Locate the cell with the specified text and output its (x, y) center coordinate. 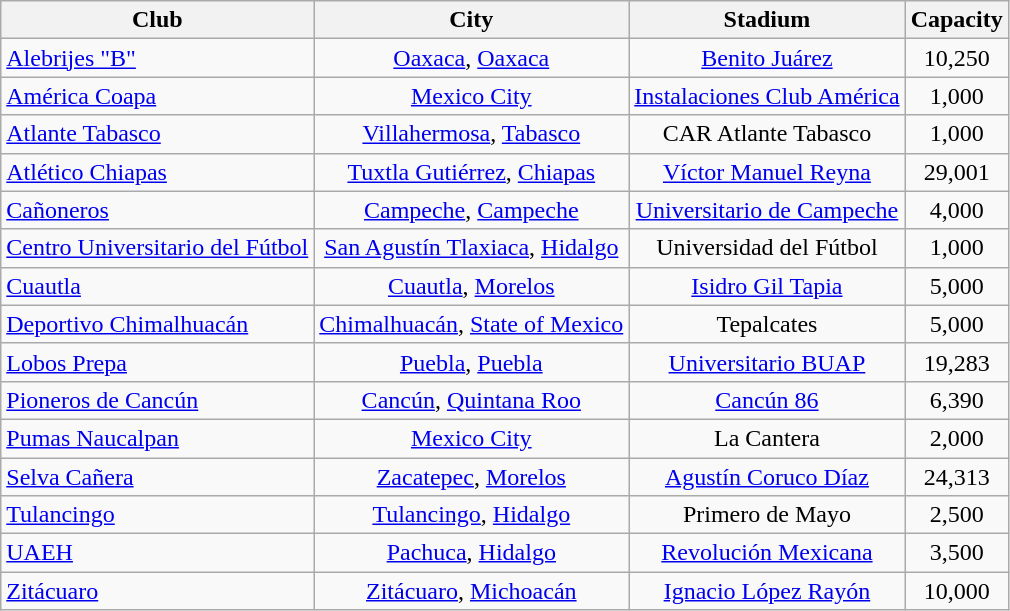
Agustín Coruco Díaz (767, 477)
Revolución Mexicana (767, 553)
Universitario de Campeche (767, 210)
Villahermosa, Tabasco (472, 134)
Primero de Mayo (767, 515)
Chimalhuacán, State of Mexico (472, 324)
Cancún 86 (767, 400)
Tulancingo (158, 515)
Tuxtla Gutiérrez, Chiapas (472, 172)
Cuautla (158, 286)
2,500 (956, 515)
4,000 (956, 210)
América Coapa (158, 96)
San Agustín Tlaxiaca, Hidalgo (472, 248)
Zitácuaro, Michoacán (472, 591)
29,001 (956, 172)
10,000 (956, 591)
Campeche, Campeche (472, 210)
3,500 (956, 553)
La Cantera (767, 438)
Club (158, 20)
Alebrijes "B" (158, 58)
Ignacio López Rayón (767, 591)
Zitácuaro (158, 591)
19,283 (956, 362)
Centro Universitario del Fútbol (158, 248)
City (472, 20)
Cuautla, Morelos (472, 286)
UAEH (158, 553)
6,390 (956, 400)
Cañoneros (158, 210)
Oaxaca, Oaxaca (472, 58)
Atlante Tabasco (158, 134)
Tulancingo, Hidalgo (472, 515)
Instalaciones Club América (767, 96)
Lobos Prepa (158, 362)
Benito Juárez (767, 58)
Puebla, Puebla (472, 362)
Isidro Gil Tapia (767, 286)
Zacatepec, Morelos (472, 477)
10,250 (956, 58)
Universidad del Fútbol (767, 248)
CAR Atlante Tabasco (767, 134)
Cancún, Quintana Roo (472, 400)
Deportivo Chimalhuacán (158, 324)
Atlético Chiapas (158, 172)
Víctor Manuel Reyna (767, 172)
Selva Cañera (158, 477)
Pachuca, Hidalgo (472, 553)
Pumas Naucalpan (158, 438)
24,313 (956, 477)
Universitario BUAP (767, 362)
Pioneros de Cancún (158, 400)
Tepalcates (767, 324)
2,000 (956, 438)
Capacity (956, 20)
Stadium (767, 20)
